Provide the [X, Y] coordinate of the cell's center where the given text is located.  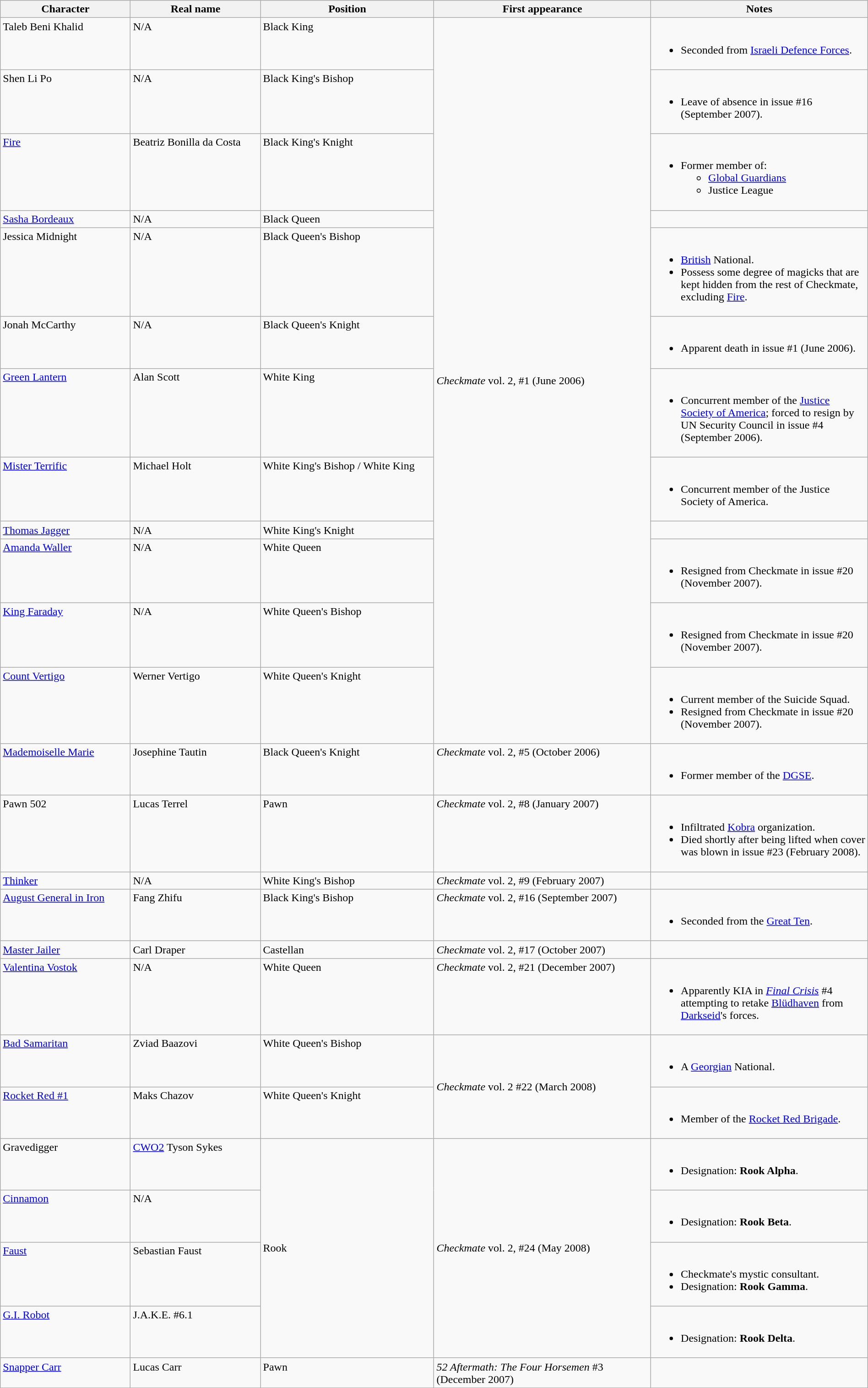
Designation: Rook Delta. [759, 1332]
Lucas Terrel [195, 833]
Mister Terrific [65, 489]
Checkmate vol. 2, #24 (May 2008) [542, 1248]
Jonah McCarthy [65, 343]
White King [347, 413]
Master Jailer [65, 950]
Count Vertigo [65, 705]
Fire [65, 172]
White King's Knight [347, 530]
Bad Samaritan [65, 1061]
Gravedigger [65, 1164]
Carl Draper [195, 950]
Green Lantern [65, 413]
Notes [759, 9]
Amanda Waller [65, 571]
Taleb Beni Khalid [65, 44]
Checkmate vol. 2, #8 (January 2007) [542, 833]
Checkmate vol. 2, #9 (February 2007) [542, 881]
Real name [195, 9]
Character [65, 9]
Maks Chazov [195, 1113]
Alan Scott [195, 413]
Black Queen's Bishop [347, 272]
Snapper Carr [65, 1373]
Mademoiselle Marie [65, 769]
Designation: Rook Beta. [759, 1216]
Designation: Rook Alpha. [759, 1164]
Sasha Bordeaux [65, 219]
Checkmate's mystic consultant.Designation: Rook Gamma. [759, 1274]
British National.Possess some degree of magicks that are kept hidden from the rest of Checkmate, excluding Fire. [759, 272]
Black King [347, 44]
52 Aftermath: The Four Horsemen #3 (December 2007) [542, 1373]
Member of the Rocket Red Brigade. [759, 1113]
Josephine Tautin [195, 769]
Faust [65, 1274]
King Faraday [65, 635]
Rook [347, 1248]
White King's Bishop [347, 881]
Pawn 502 [65, 833]
A Georgian National. [759, 1061]
Shen Li Po [65, 102]
White King's Bishop / White King [347, 489]
Beatriz Bonilla da Costa [195, 172]
Cinnamon [65, 1216]
Thinker [65, 881]
Castellan [347, 950]
August General in Iron [65, 915]
Checkmate vol. 2, #1 (June 2006) [542, 381]
G.I. Robot [65, 1332]
Infiltrated Kobra organization.Died shortly after being lifted when cover was blown in issue #23 (February 2008). [759, 833]
Concurrent member of the Justice Society of America; forced to resign by UN Security Council in issue #4 (September 2006). [759, 413]
CWO2 Tyson Sykes [195, 1164]
Apparently KIA in Final Crisis #4 attempting to retake Blüdhaven from Darkseid's forces. [759, 996]
Checkmate vol. 2, #5 (October 2006) [542, 769]
Black King's Knight [347, 172]
Werner Vertigo [195, 705]
Zviad Baazovi [195, 1061]
Jessica Midnight [65, 272]
Current member of the Suicide Squad.Resigned from Checkmate in issue #20 (November 2007). [759, 705]
J.A.K.E. #6.1 [195, 1332]
Michael Holt [195, 489]
Seconded from the Great Ten. [759, 915]
Checkmate vol. 2 #22 (March 2008) [542, 1087]
Former member of:Global GuardiansJustice League [759, 172]
First appearance [542, 9]
Concurrent member of the Justice Society of America. [759, 489]
Apparent death in issue #1 (June 2006). [759, 343]
Leave of absence in issue #16 (September 2007). [759, 102]
Position [347, 9]
Black Queen [347, 219]
Checkmate vol. 2, #17 (October 2007) [542, 950]
Seconded from Israeli Defence Forces. [759, 44]
Former member of the DGSE. [759, 769]
Thomas Jagger [65, 530]
Checkmate vol. 2, #16 (September 2007) [542, 915]
Rocket Red #1 [65, 1113]
Valentina Vostok [65, 996]
Sebastian Faust [195, 1274]
Checkmate vol. 2, #21 (December 2007) [542, 996]
Lucas Carr [195, 1373]
Fang Zhifu [195, 915]
